Provide the (x, y) coordinate of the cell's center where the given text is located.  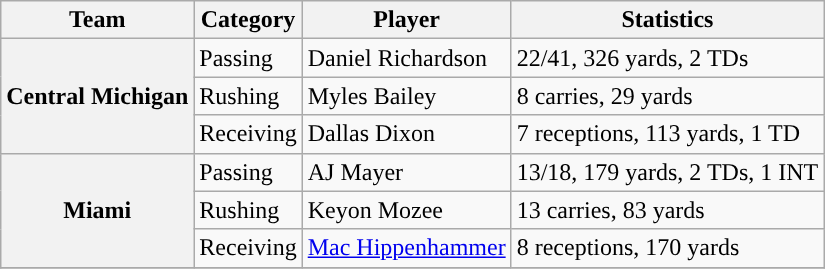
Dallas Dixon (406, 134)
8 carries, 29 yards (668, 96)
7 receptions, 113 yards, 1 TD (668, 134)
13/18, 179 yards, 2 TDs, 1 INT (668, 172)
22/41, 326 yards, 2 TDs (668, 58)
Central Michigan (98, 96)
Player (406, 20)
8 receptions, 170 yards (668, 248)
Category (248, 20)
Myles Bailey (406, 96)
Daniel Richardson (406, 58)
Team (98, 20)
AJ Mayer (406, 172)
13 carries, 83 yards (668, 210)
Keyon Mozee (406, 210)
Statistics (668, 20)
Mac Hippenhammer (406, 248)
Miami (98, 210)
